Determine the (x, y) coordinate at the center of the cell enclosing the given text.  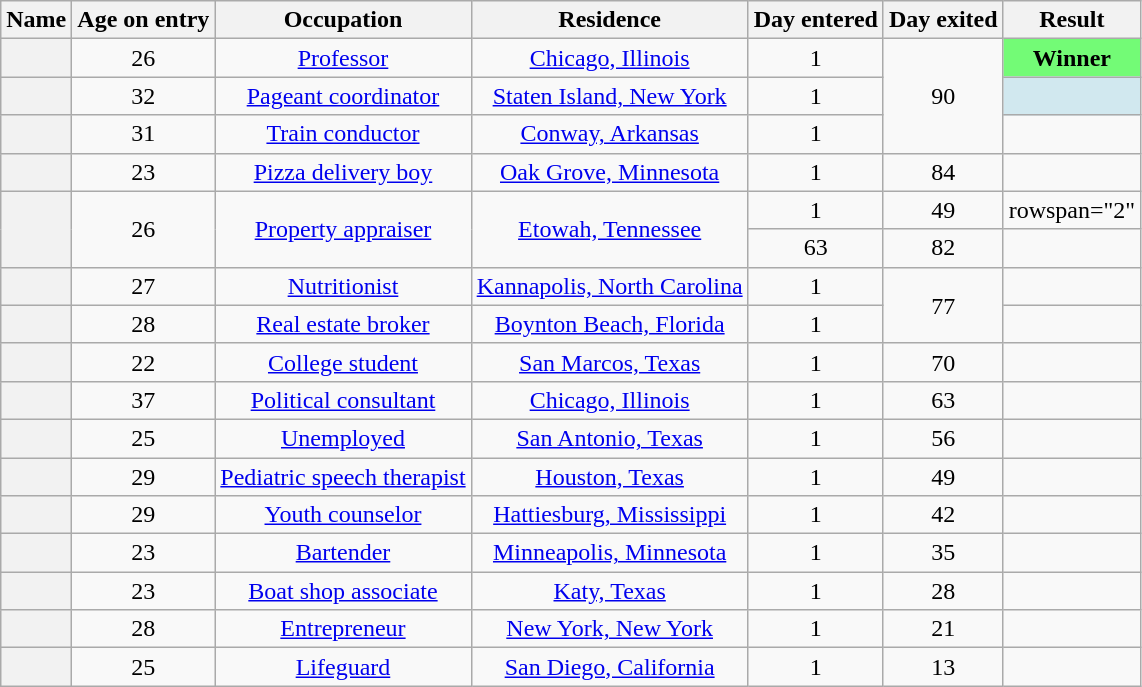
Pizza delivery boy (343, 172)
Day entered (816, 20)
rowspan="2" (1072, 210)
Occupation (343, 20)
56 (943, 438)
New York, New York (610, 629)
Day exited (943, 20)
Boat shop associate (343, 591)
Pageant coordinator (343, 96)
Etowah, Tennessee (610, 229)
Lifeguard (343, 667)
Entrepreneur (343, 629)
Real estate broker (343, 324)
77 (943, 305)
Unemployed (343, 438)
Result (1072, 20)
Houston, Texas (610, 477)
42 (943, 515)
San Antonio, Texas (610, 438)
Property appraiser (343, 229)
70 (943, 362)
21 (943, 629)
Professor (343, 58)
Bartender (343, 553)
College student (343, 362)
Staten Island, New York (610, 96)
32 (144, 96)
Train conductor (343, 134)
Pediatric speech therapist (343, 477)
Oak Grove, Minnesota (610, 172)
San Diego, California (610, 667)
Katy, Texas (610, 591)
Winner (1072, 58)
Nutritionist (343, 286)
Kannapolis, North Carolina (610, 286)
35 (943, 553)
Residence (610, 20)
Age on entry (144, 20)
Minneapolis, Minnesota (610, 553)
22 (144, 362)
Political consultant (343, 400)
Hattiesburg, Mississippi (610, 515)
37 (144, 400)
90 (943, 96)
Youth counselor (343, 515)
Conway, Arkansas (610, 134)
Boynton Beach, Florida (610, 324)
84 (943, 172)
27 (144, 286)
13 (943, 667)
Name (36, 20)
82 (943, 248)
31 (144, 134)
San Marcos, Texas (610, 362)
